Extract the (X, Y) coordinate from the center of the cell holding the provided text.  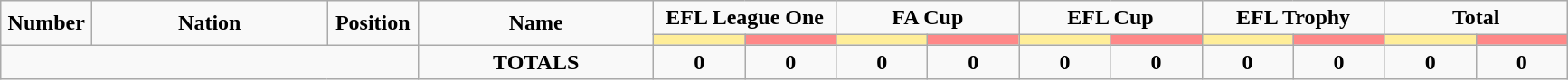
EFL Trophy (1293, 18)
Number (47, 23)
EFL Cup (1110, 18)
Name (536, 23)
FA Cup (928, 18)
TOTALS (536, 62)
EFL League One (745, 18)
Position (373, 23)
Total (1476, 18)
Nation (210, 23)
